Extract the (X, Y) coordinate from the center of the cell holding the provided text.  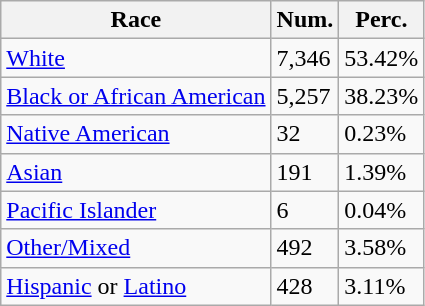
32 (305, 134)
White (136, 58)
5,257 (305, 96)
Black or African American (136, 96)
191 (305, 172)
428 (305, 286)
Pacific Islander (136, 210)
Hispanic or Latino (136, 286)
0.04% (382, 210)
3.11% (382, 286)
Asian (136, 172)
0.23% (382, 134)
3.58% (382, 248)
Native American (136, 134)
7,346 (305, 58)
53.42% (382, 58)
1.39% (382, 172)
492 (305, 248)
Other/Mixed (136, 248)
Num. (305, 20)
Perc. (382, 20)
Race (136, 20)
38.23% (382, 96)
6 (305, 210)
